Extract the (X, Y) coordinate from the center of the cell holding the provided text.  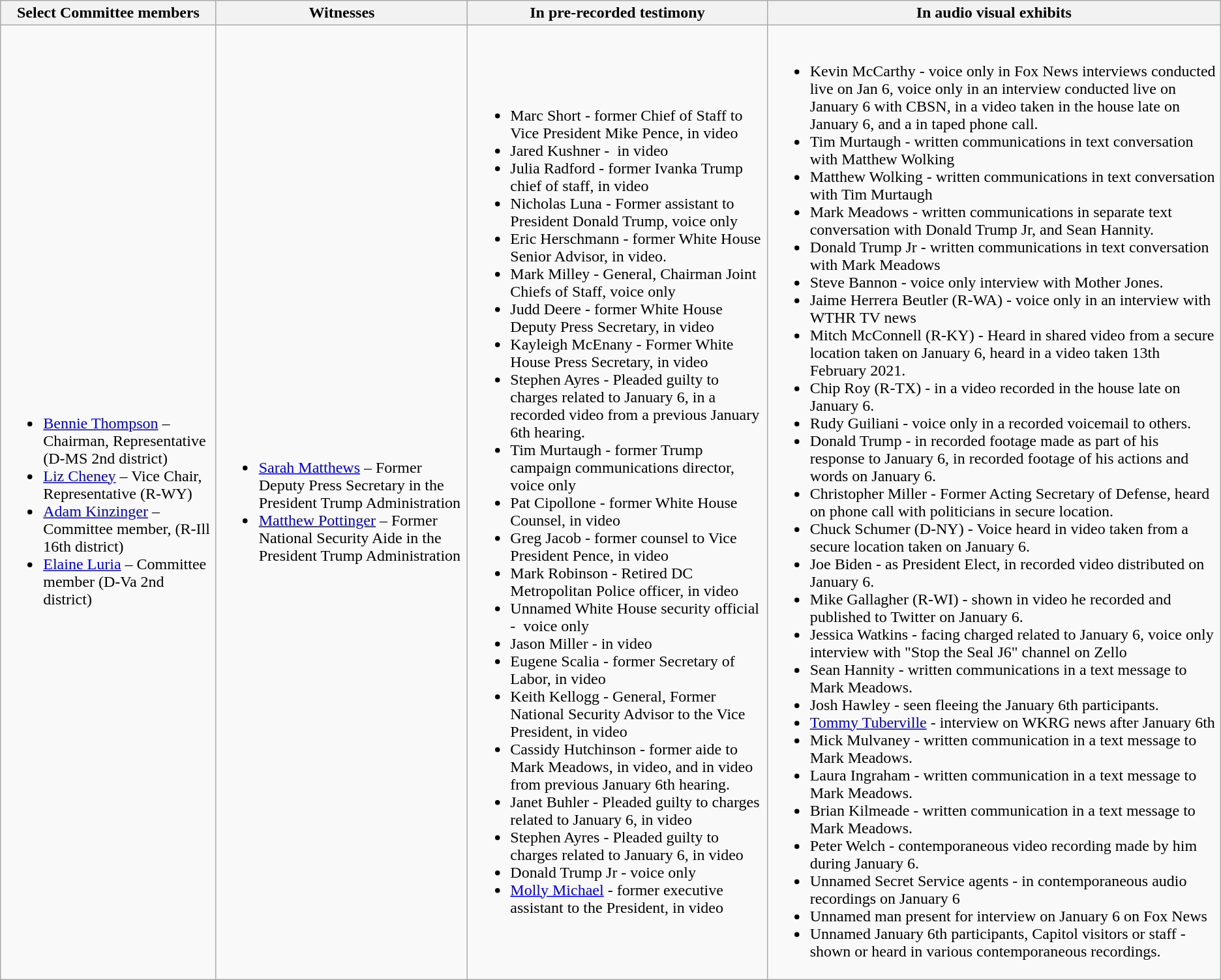
Witnesses (342, 13)
In pre-recorded testimony (617, 13)
Select Committee members (108, 13)
In audio visual exhibits (994, 13)
